Identify which cell holds the provided text, then report its [X, Y] central coordinate. 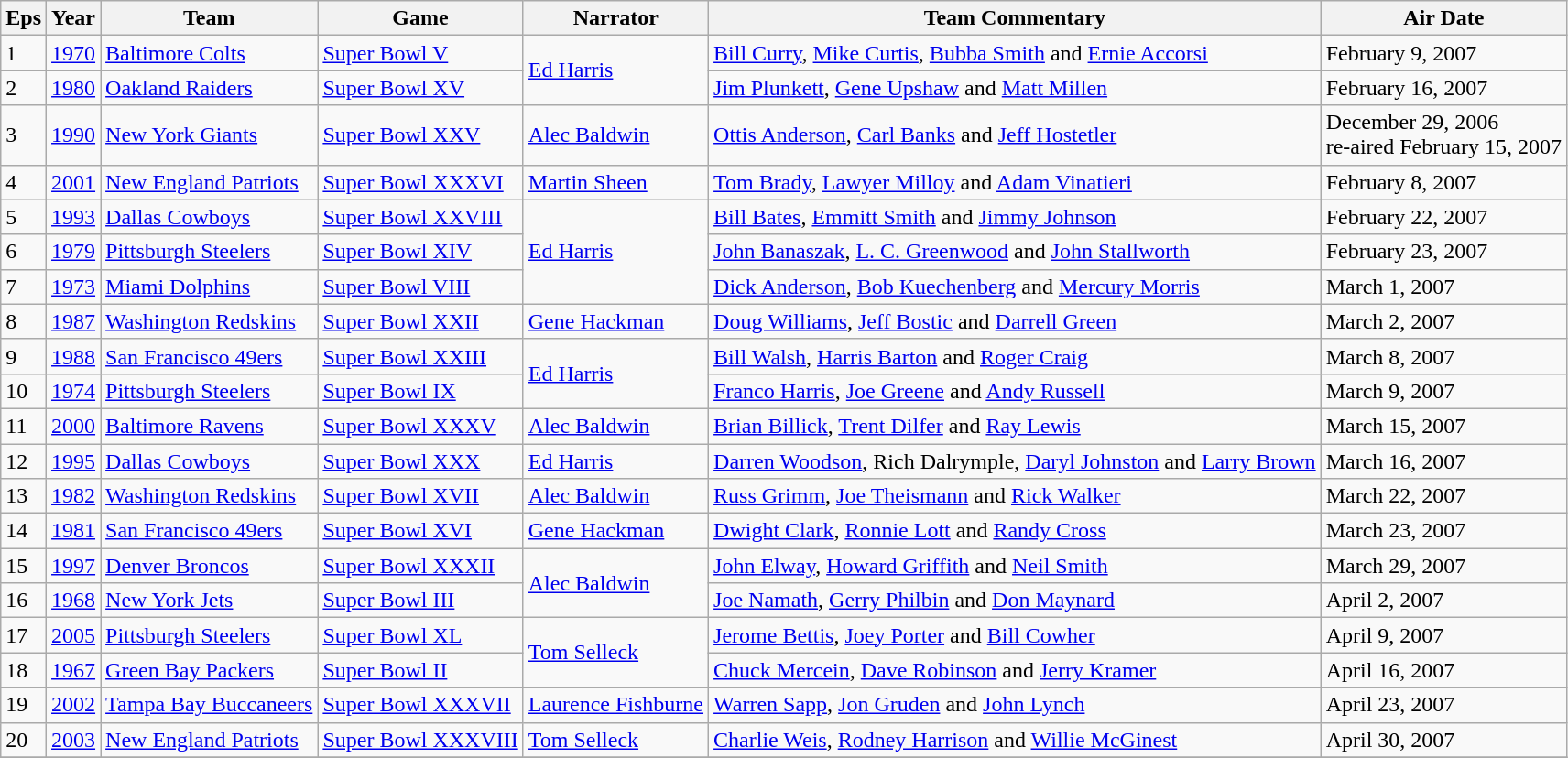
Super Bowl XXIII [420, 356]
2000 [73, 426]
Super Bowl XV [420, 88]
Franco Harris, Joe Greene and Andy Russell [1015, 391]
March 15, 2007 [1443, 426]
Super Bowl XXXVIII [420, 740]
Ottis Anderson, Carl Banks and Jeff Hostetler [1015, 135]
10 [24, 391]
2002 [73, 705]
1 [24, 53]
1982 [73, 496]
December 29, 2006re-aired February 15, 2007 [1443, 135]
Super Bowl XIV [420, 252]
1979 [73, 252]
Super Bowl V [420, 53]
Dwight Clark, Ronnie Lott and Randy Cross [1015, 531]
February 23, 2007 [1443, 252]
March 23, 2007 [1443, 531]
Super Bowl VIII [420, 287]
February 16, 2007 [1443, 88]
1980 [73, 88]
1988 [73, 356]
Air Date [1443, 18]
Brian Billick, Trent Dilfer and Ray Lewis [1015, 426]
1997 [73, 566]
1987 [73, 321]
1970 [73, 53]
Super Bowl XXXVI [420, 182]
Bill Bates, Emmitt Smith and Jimmy Johnson [1015, 217]
April 2, 2007 [1443, 601]
11 [24, 426]
New York Jets [209, 601]
Super Bowl XXX [420, 460]
Super Bowl XVII [420, 496]
Tampa Bay Buccaneers [209, 705]
Super Bowl XXXVII [420, 705]
3 [24, 135]
March 16, 2007 [1443, 460]
4 [24, 182]
20 [24, 740]
12 [24, 460]
April 9, 2007 [1443, 635]
Warren Sapp, Jon Gruden and John Lynch [1015, 705]
Super Bowl II [420, 670]
Bill Walsh, Harris Barton and Roger Craig [1015, 356]
1967 [73, 670]
Super Bowl XL [420, 635]
2005 [73, 635]
2001 [73, 182]
Eps [24, 18]
Jim Plunkett, Gene Upshaw and Matt Millen [1015, 88]
March 1, 2007 [1443, 287]
April 30, 2007 [1443, 740]
18 [24, 670]
7 [24, 287]
Super Bowl XXXII [420, 566]
Tom Brady, Lawyer Milloy and Adam Vinatieri [1015, 182]
Super Bowl XXXV [420, 426]
Miami Dolphins [209, 287]
Narrator [615, 18]
Oakland Raiders [209, 88]
8 [24, 321]
Joe Namath, Gerry Philbin and Don Maynard [1015, 601]
Game [420, 18]
1973 [73, 287]
2 [24, 88]
Martin Sheen [615, 182]
16 [24, 601]
Team Commentary [1015, 18]
March 22, 2007 [1443, 496]
5 [24, 217]
March 8, 2007 [1443, 356]
March 9, 2007 [1443, 391]
Jerome Bettis, Joey Porter and Bill Cowher [1015, 635]
15 [24, 566]
Super Bowl XXVIII [420, 217]
February 9, 2007 [1443, 53]
John Banaszak, L. C. Greenwood and John Stallworth [1015, 252]
1974 [73, 391]
Dick Anderson, Bob Kuechenberg and Mercury Morris [1015, 287]
Charlie Weis, Rodney Harrison and Willie McGinest [1015, 740]
Super Bowl XVI [420, 531]
Laurence Fishburne [615, 705]
14 [24, 531]
1968 [73, 601]
6 [24, 252]
Darren Woodson, Rich Dalrymple, Daryl Johnston and Larry Brown [1015, 460]
Super Bowl XXII [420, 321]
Russ Grimm, Joe Theismann and Rick Walker [1015, 496]
Denver Broncos [209, 566]
Green Bay Packers [209, 670]
February 8, 2007 [1443, 182]
Bill Curry, Mike Curtis, Bubba Smith and Ernie Accorsi [1015, 53]
1981 [73, 531]
19 [24, 705]
1995 [73, 460]
Super Bowl XXV [420, 135]
Baltimore Colts [209, 53]
Super Bowl IX [420, 391]
John Elway, Howard Griffith and Neil Smith [1015, 566]
Super Bowl III [420, 601]
Year [73, 18]
1990 [73, 135]
New York Giants [209, 135]
Chuck Mercein, Dave Robinson and Jerry Kramer [1015, 670]
Baltimore Ravens [209, 426]
17 [24, 635]
March 2, 2007 [1443, 321]
Team [209, 18]
13 [24, 496]
Doug Williams, Jeff Bostic and Darrell Green [1015, 321]
9 [24, 356]
2003 [73, 740]
March 29, 2007 [1443, 566]
April 16, 2007 [1443, 670]
1993 [73, 217]
April 23, 2007 [1443, 705]
February 22, 2007 [1443, 217]
